Locate the cell with the specified text and output its (X, Y) center coordinate. 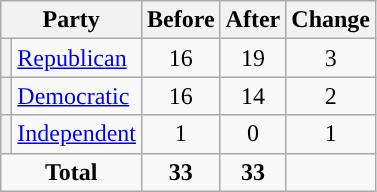
3 (331, 58)
Independent (77, 134)
After (253, 20)
Republican (77, 58)
Total (72, 172)
Democratic (77, 96)
19 (253, 58)
Before (180, 20)
Party (72, 20)
Change (331, 20)
0 (253, 134)
14 (253, 96)
2 (331, 96)
